Provide the [x, y] coordinate of the cell's center where the given text is located.  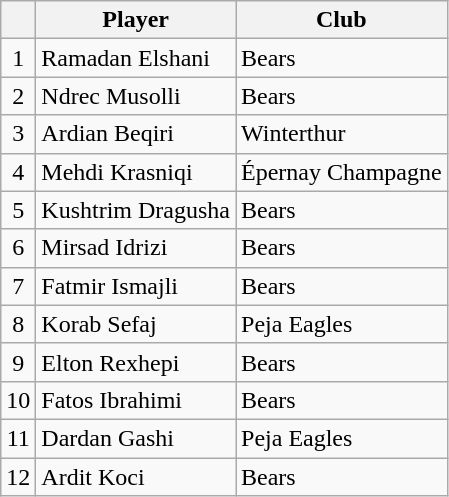
Ardit Koci [136, 477]
Ndrec Musolli [136, 96]
5 [18, 210]
Player [136, 20]
Winterthur [342, 134]
8 [18, 324]
Ardian Beqiri [136, 134]
11 [18, 438]
Elton Rexhepi [136, 362]
Épernay Champagne [342, 172]
Ramadan Elshani [136, 58]
3 [18, 134]
4 [18, 172]
Fatos Ibrahimi [136, 400]
1 [18, 58]
6 [18, 248]
Club [342, 20]
Fatmir Ismajli [136, 286]
12 [18, 477]
10 [18, 400]
Kushtrim Dragusha [136, 210]
Dardan Gashi [136, 438]
Mirsad Idrizi [136, 248]
9 [18, 362]
Mehdi Krasniqi [136, 172]
7 [18, 286]
2 [18, 96]
Korab Sefaj [136, 324]
